Search for the cell housing the specified text and yield its [x, y] center coordinate. 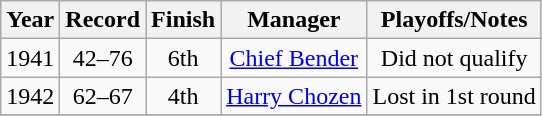
4th [184, 96]
1942 [30, 96]
1941 [30, 58]
42–76 [103, 58]
6th [184, 58]
Record [103, 20]
Did not qualify [454, 58]
Harry Chozen [294, 96]
Manager [294, 20]
Finish [184, 20]
Chief Bender [294, 58]
Lost in 1st round [454, 96]
62–67 [103, 96]
Year [30, 20]
Playoffs/Notes [454, 20]
